Detect which cell encompasses the target text, then output its [x, y] center coordinate. 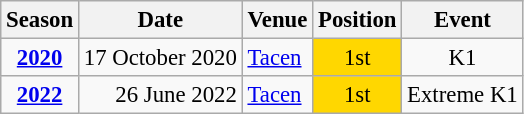
Event [462, 20]
Extreme K1 [462, 95]
Season [40, 20]
Venue [278, 20]
Date [160, 20]
2022 [40, 95]
2020 [40, 58]
Position [358, 20]
26 June 2022 [160, 95]
17 October 2020 [160, 58]
K1 [462, 58]
